Locate the cell with the specified text and output its (x, y) center coordinate. 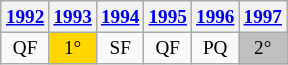
1995 (168, 17)
SF (120, 48)
1996 (215, 17)
1997 (263, 17)
1992 (25, 17)
1993 (73, 17)
1994 (120, 17)
2° (263, 48)
1° (73, 48)
PQ (215, 48)
